Provide the (x, y) coordinate of the cell's center where the given text is located.  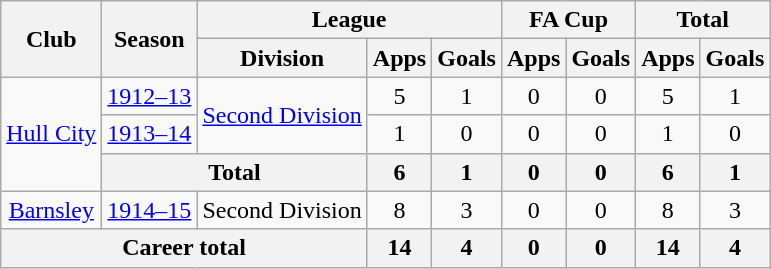
1912–13 (150, 96)
League (350, 20)
FA Cup (568, 20)
Club (52, 39)
1913–14 (150, 134)
Hull City (52, 134)
Barnsley (52, 210)
1914–15 (150, 210)
Division (282, 58)
Season (150, 39)
Career total (184, 248)
